Return [X, Y] of the center of cell containing provided text 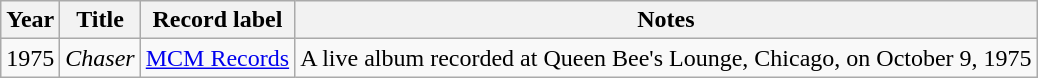
Notes [666, 20]
Chaser [100, 58]
Year [30, 20]
A live album recorded at Queen Bee's Lounge, Chicago, on October 9, 1975 [666, 58]
Record label [217, 20]
1975 [30, 58]
Title [100, 20]
MCM Records [217, 58]
